Find where the given text appears and provide that cell's center as (X, Y) coordinate. 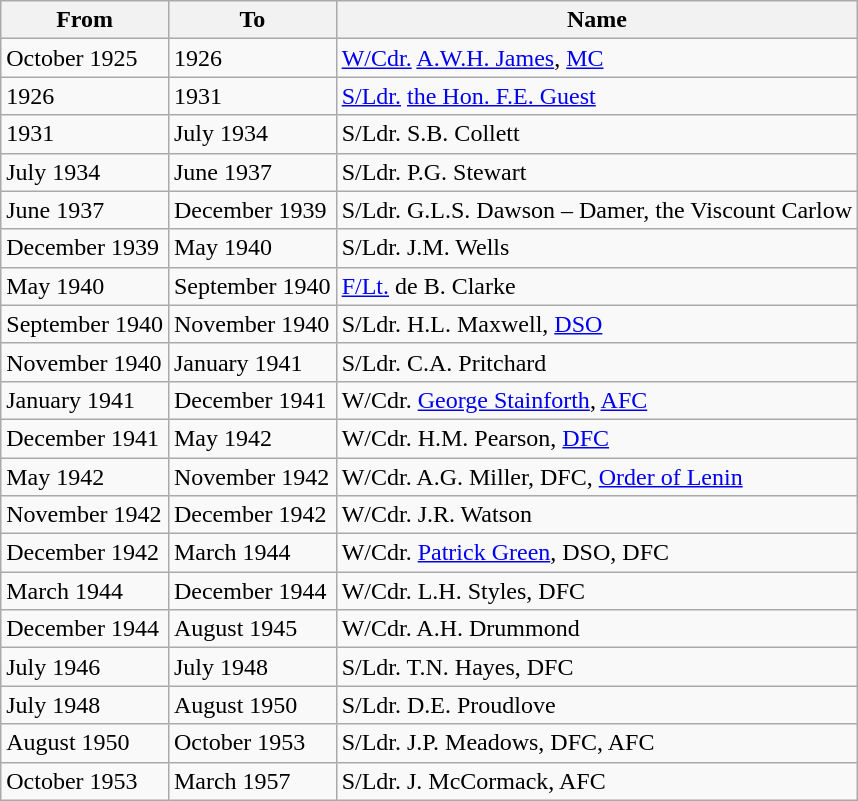
October 1925 (85, 58)
S/Ldr. P.G. Stewart (597, 172)
S/Ldr. J.P. Meadows, DFC, AFC (597, 743)
S/Ldr. H.L. Maxwell, DSO (597, 324)
August 1945 (252, 629)
W/Cdr. L.H. Styles, DFC (597, 591)
F/Lt. de B. Clarke (597, 286)
S/Ldr. S.B. Collett (597, 134)
S/Ldr. G.L.S. Dawson – Damer, the Viscount Carlow (597, 210)
W/Cdr. H.M. Pearson, DFC (597, 438)
March 1957 (252, 781)
W/Cdr. Patrick Green, DSO, DFC (597, 553)
S/Ldr. C.A. Pritchard (597, 362)
From (85, 20)
W/Cdr. A.G. Miller, DFC, Order of Lenin (597, 477)
S/Ldr. J.M. Wells (597, 248)
To (252, 20)
W/Cdr. George Stainforth, AFC (597, 400)
W/Cdr. A.W.H. James, MC (597, 58)
S/Ldr. D.E. Proudlove (597, 705)
Name (597, 20)
July 1946 (85, 667)
S/Ldr. J. McCormack, AFC (597, 781)
W/Cdr. A.H. Drummond (597, 629)
W/Cdr. J.R. Watson (597, 515)
S/Ldr. the Hon. F.E. Guest (597, 96)
S/Ldr. T.N. Hayes, DFC (597, 667)
